Detect which cell encompasses the target text, then output its (X, Y) center coordinate. 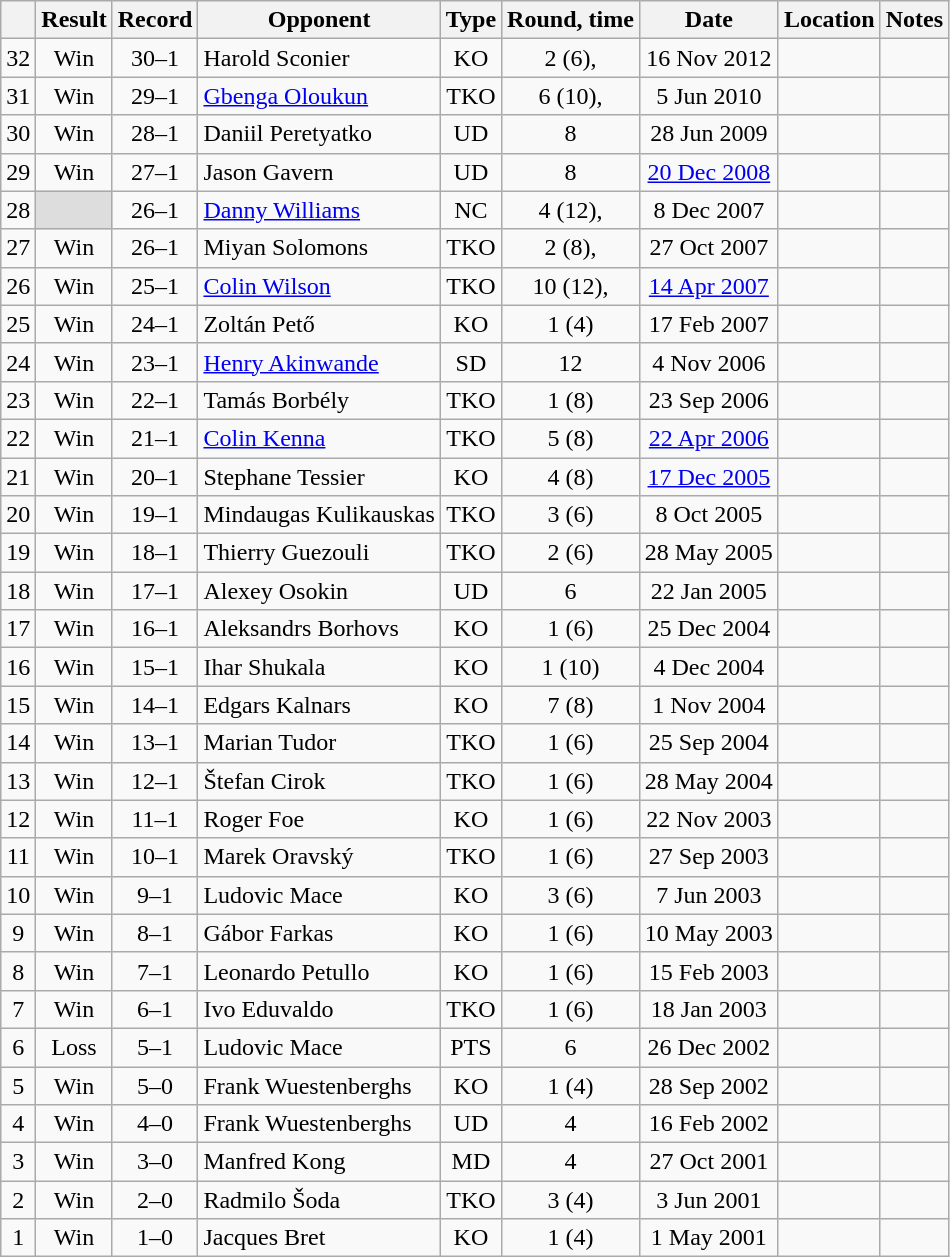
16 (18, 667)
10 (12), (571, 286)
27 (18, 248)
20–1 (155, 477)
5 (18, 1085)
Radmilo Šoda (319, 1200)
32 (18, 58)
18 Jan 2003 (708, 1009)
Zoltán Pető (319, 324)
Notes (914, 20)
7 (8) (571, 705)
15–1 (155, 667)
13 (18, 781)
1 (18, 1238)
2 (6), (571, 58)
20 (18, 515)
Colin Wilson (319, 286)
Roger Foe (319, 819)
22 Apr 2006 (708, 438)
PTS (470, 1047)
Colin Kenna (319, 438)
28–1 (155, 134)
25 Dec 2004 (708, 629)
Thierry Guezouli (319, 553)
25 Sep 2004 (708, 743)
Aleksandrs Borhovs (319, 629)
Alexey Osokin (319, 591)
Result (74, 20)
1–0 (155, 1238)
23 (18, 400)
Stephane Tessier (319, 477)
17 Dec 2005 (708, 477)
Marian Tudor (319, 743)
1 (10) (571, 667)
10 (18, 895)
19 (18, 553)
4 (8) (571, 477)
6–1 (155, 1009)
7–1 (155, 971)
1 May 2001 (708, 1238)
30–1 (155, 58)
14 (18, 743)
27 Sep 2003 (708, 857)
4 (12), (571, 210)
Ihar Shukala (319, 667)
8 Oct 2005 (708, 515)
22–1 (155, 400)
Loss (74, 1047)
Ivo Eduvaldo (319, 1009)
27 Oct 2001 (708, 1162)
4 Nov 2006 (708, 362)
16 Feb 2002 (708, 1124)
11 (18, 857)
Mindaugas Kulikauskas (319, 515)
6 (10), (571, 96)
10–1 (155, 857)
7 (18, 1009)
27–1 (155, 172)
17 Feb 2007 (708, 324)
Miyan Solomons (319, 248)
16 Nov 2012 (708, 58)
Jacques Bret (319, 1238)
5–0 (155, 1085)
4–0 (155, 1124)
Leonardo Petullo (319, 971)
13–1 (155, 743)
16–1 (155, 629)
5–1 (155, 1047)
Location (829, 20)
8–1 (155, 933)
18–1 (155, 553)
9 (18, 933)
Tamás Borbély (319, 400)
28 (18, 210)
MD (470, 1162)
2–0 (155, 1200)
24 (18, 362)
Štefan Cirok (319, 781)
26 Dec 2002 (708, 1047)
9–1 (155, 895)
Round, time (571, 20)
8 Dec 2007 (708, 210)
22 Jan 2005 (708, 591)
27 Oct 2007 (708, 248)
23 Sep 2006 (708, 400)
Record (155, 20)
1 Nov 2004 (708, 705)
28 Jun 2009 (708, 134)
14–1 (155, 705)
21 (18, 477)
Daniil Peretyatko (319, 134)
NC (470, 210)
29 (18, 172)
17–1 (155, 591)
25 (18, 324)
Marek Oravský (319, 857)
5 Jun 2010 (708, 96)
26 (18, 286)
17 (18, 629)
Harold Sconier (319, 58)
22 (18, 438)
19–1 (155, 515)
Date (708, 20)
11–1 (155, 819)
2 (6) (571, 553)
2 (8), (571, 248)
28 May 2005 (708, 553)
28 Sep 2002 (708, 1085)
18 (18, 591)
7 Jun 2003 (708, 895)
28 May 2004 (708, 781)
14 Apr 2007 (708, 286)
Edgars Kalnars (319, 705)
12–1 (155, 781)
4 Dec 2004 (708, 667)
Gbenga Oloukun (319, 96)
Henry Akinwande (319, 362)
30 (18, 134)
10 May 2003 (708, 933)
Opponent (319, 20)
15 (18, 705)
21–1 (155, 438)
SD (470, 362)
15 Feb 2003 (708, 971)
31 (18, 96)
23–1 (155, 362)
20 Dec 2008 (708, 172)
22 Nov 2003 (708, 819)
Manfred Kong (319, 1162)
3–0 (155, 1162)
Jason Gavern (319, 172)
1 (8) (571, 400)
3 (4) (571, 1200)
25–1 (155, 286)
Type (470, 20)
Gábor Farkas (319, 933)
2 (18, 1200)
3 Jun 2001 (708, 1200)
5 (8) (571, 438)
29–1 (155, 96)
Danny Williams (319, 210)
24–1 (155, 324)
3 (18, 1162)
